Determine the [X, Y] coordinate at the center of the cell enclosing the given text.  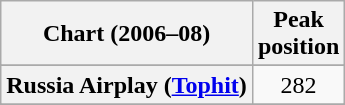
Peakposition [298, 34]
Russia Airplay (Tophit) [127, 85]
282 [298, 85]
Chart (2006–08) [127, 34]
